Find where the given text appears and provide that cell's center as (x, y) coordinate. 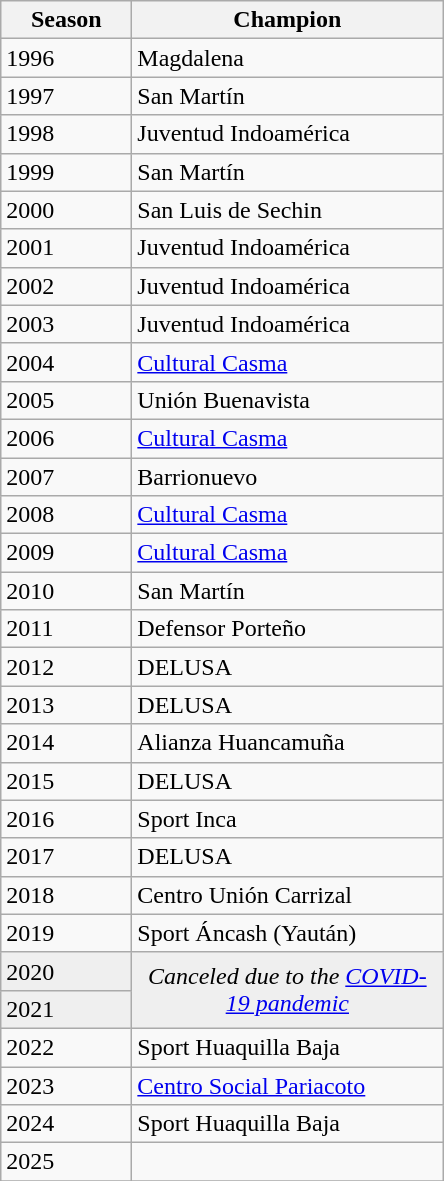
2002 (66, 286)
2019 (66, 933)
2004 (66, 362)
2021 (66, 1009)
2017 (66, 857)
2024 (66, 1124)
Canceled due to the COVID-19 pandemic (288, 990)
2025 (66, 1162)
2011 (66, 629)
2001 (66, 248)
2022 (66, 1047)
Alianza Huancamuña (288, 743)
Defensor Porteño (288, 629)
Barrionuevo (288, 477)
1996 (66, 58)
2000 (66, 210)
San Luis de Sechin (288, 210)
2007 (66, 477)
2003 (66, 324)
Season (66, 20)
2023 (66, 1085)
2005 (66, 400)
2016 (66, 819)
2006 (66, 438)
2015 (66, 781)
1998 (66, 134)
Centro Unión Carrizal (288, 895)
2012 (66, 667)
2018 (66, 895)
Centro Social Pariacoto (288, 1085)
1997 (66, 96)
2009 (66, 553)
Unión Buenavista (288, 400)
2008 (66, 515)
Sport Inca (288, 819)
Sport Áncash (Yaután) (288, 933)
1999 (66, 172)
Magdalena (288, 58)
2013 (66, 705)
2020 (66, 971)
2010 (66, 591)
2014 (66, 743)
Champion (288, 20)
